Provide the (x, y) coordinate of the cell's center where the given text is located.  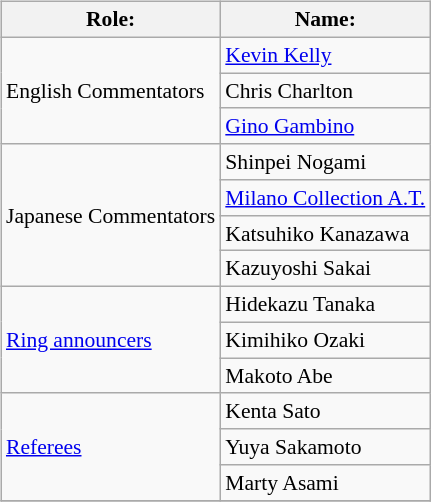
English Commentators (110, 90)
Japanese Commentators (110, 215)
Referees (110, 446)
Marty Asami (325, 483)
Chris Charlton (325, 91)
Yuya Sakamoto (325, 447)
Role: (110, 20)
Ring announcers (110, 340)
Kazuyoshi Sakai (325, 269)
Gino Gambino (325, 126)
Name: (325, 20)
Kevin Kelly (325, 55)
Katsuhiko Kanazawa (325, 233)
Kimihiko Ozaki (325, 340)
Milano Collection A.T. (325, 198)
Makoto Abe (325, 376)
Hidekazu Tanaka (325, 305)
Kenta Sato (325, 411)
Shinpei Nogami (325, 162)
